For the text-containing cell, return its midpoint in [x, y] coordinate format. 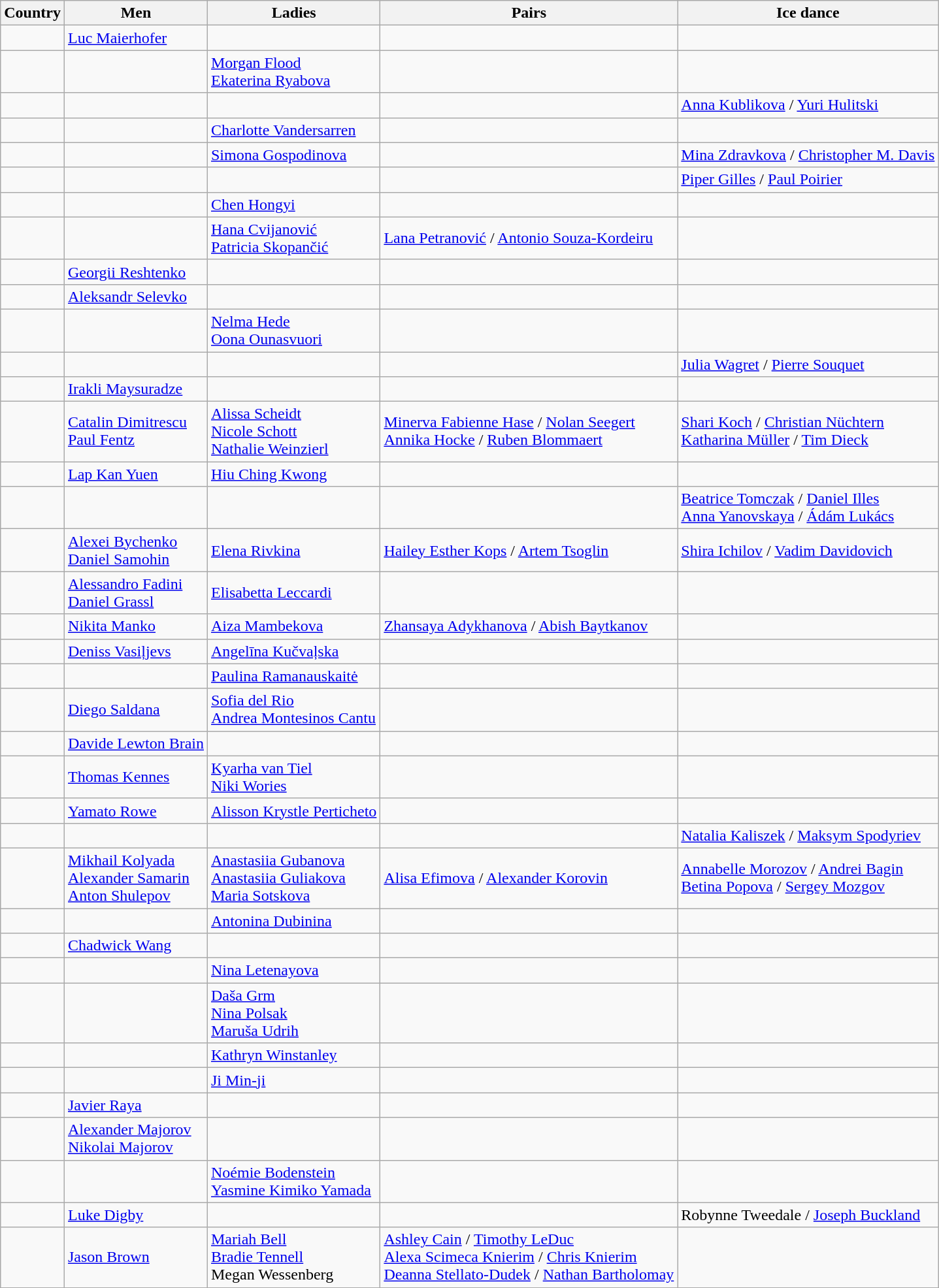
Aiza Mambekova [293, 626]
Antonina Dubinina [293, 920]
Thomas Kennes [136, 777]
Luke Digby [136, 1215]
Alessandro Fadini Daniel Grassl [136, 593]
Deniss Vasiļjevs [136, 651]
Country [33, 13]
Shari Koch / Christian Nüchtern Katharina Müller / Tim Dieck [808, 432]
Yamato Rowe [136, 811]
Natalia Kaliszek / Maksym Spodyriev [808, 835]
Ice dance [808, 13]
Lana Petranović / Antonio Souza-Kordeiru [529, 238]
Elena Rivkina [293, 550]
Hana Cvijanović Patricia Skopančić [293, 238]
Charlotte Vandersarren [293, 130]
Beatrice Tomczak / Daniel Illes Anna Yanovskaya / Ádám Lukács [808, 508]
Catalin Dimitrescu Paul Fentz [136, 432]
Shira Ichilov / Vadim Davidovich [808, 550]
Minerva Fabienne Hase / Nolan Seegert Annika Hocke / Ruben Blommaert [529, 432]
Julia Wagret / Pierre Souquet [808, 364]
Kathryn Winstanley [293, 1055]
Javier Raya [136, 1105]
Lap Kan Yuen [136, 474]
Alisa Efimova / Alexander Korovin [529, 878]
Diego Saldana [136, 709]
Morgan Flood Ekaterina Ryabova [293, 72]
Alisson Krystle Perticheto [293, 811]
Nikita Manko [136, 626]
Luc Maierhofer [136, 38]
Ji Min-ji [293, 1080]
Zhansaya Adykhanova / Abish Baytkanov [529, 626]
Paulina Ramanauskaitė [293, 676]
Kyarha van Tiel Niki Wories [293, 777]
Anastasiia Gubanova Anastasiia Guliakova Maria Sotskova [293, 878]
Pairs [529, 13]
Ladies [293, 13]
Jason Brown [136, 1257]
Irakli Maysuradze [136, 389]
Ashley Cain / Timothy LeDuc Alexa Scimeca Knierim / Chris Knierim Deanna Stellato-Dudek / Nathan Bartholomay [529, 1257]
Sofia del Rio Andrea Montesinos Cantu [293, 709]
Men [136, 13]
Daša Grm Nina Polsak Maruša Udrih [293, 1013]
Hailey Esther Kops / Artem Tsoglin [529, 550]
Robynne Tweedale / Joseph Buckland [808, 1215]
Piper Gilles / Paul Poirier [808, 180]
Chen Hongyi [293, 204]
Noémie Bodenstein Yasmine Kimiko Yamada [293, 1181]
Mina Zdravkova / Christopher M. Davis [808, 155]
Hiu Ching Kwong [293, 474]
Aleksandr Selevko [136, 297]
Davide Lewton Brain [136, 743]
Alissa Scheidt Nicole Schott Nathalie Weinzierl [293, 432]
Alexei Bychenko Daniel Samohin [136, 550]
Nina Letenayova [293, 971]
Angelīna Kučvaļska [293, 651]
Anna Kublikova / Yuri Hulitski [808, 105]
Georgii Reshtenko [136, 272]
Chadwick Wang [136, 946]
Nelma Hede Oona Ounasvuori [293, 330]
Annabelle Morozov / Andrei Bagin Betina Popova / Sergey Mozgov [808, 878]
Mariah Bell Bradie Tennell Megan Wessenberg [293, 1257]
Mikhail Kolyada Alexander Samarin Anton Shulepov [136, 878]
Elisabetta Leccardi [293, 593]
Alexander Majorov Nikolai Majorov [136, 1139]
Simona Gospodinova [293, 155]
